Search for the cell housing the specified text and yield its (X, Y) center coordinate. 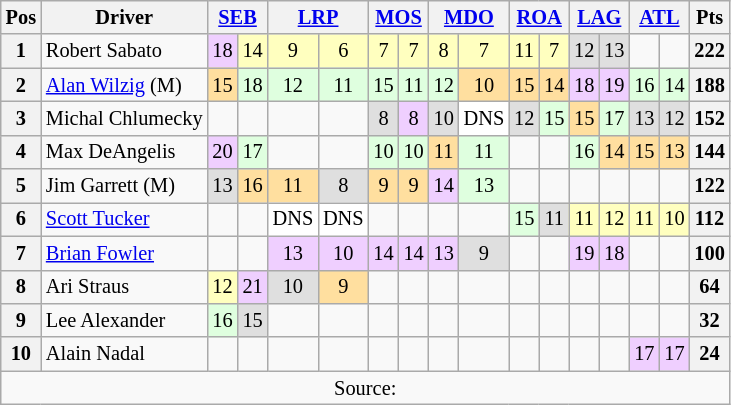
ATL (659, 17)
Alain Nadal (124, 354)
Jim Garrett (M) (124, 186)
Max DeAngelis (124, 152)
Brian Fowler (124, 253)
Ari Straus (124, 287)
21 (253, 287)
ROA (539, 17)
Lee Alexander (124, 320)
Source: (366, 388)
188 (709, 85)
Pts (709, 17)
5 (21, 186)
122 (709, 186)
144 (709, 152)
Michal Chlumecky (124, 118)
MOS (399, 17)
Robert Sabato (124, 51)
4 (21, 152)
SEB (238, 17)
Scott Tucker (124, 219)
LRP (318, 17)
222 (709, 51)
1 (21, 51)
3 (21, 118)
100 (709, 253)
Driver (124, 17)
112 (709, 219)
64 (709, 287)
24 (709, 354)
LAG (599, 17)
152 (709, 118)
2 (21, 85)
20 (223, 152)
MDO (470, 17)
Alan Wilzig (M) (124, 85)
32 (709, 320)
Pos (21, 17)
